Detect which cell encompasses the target text, then output its [X, Y] center coordinate. 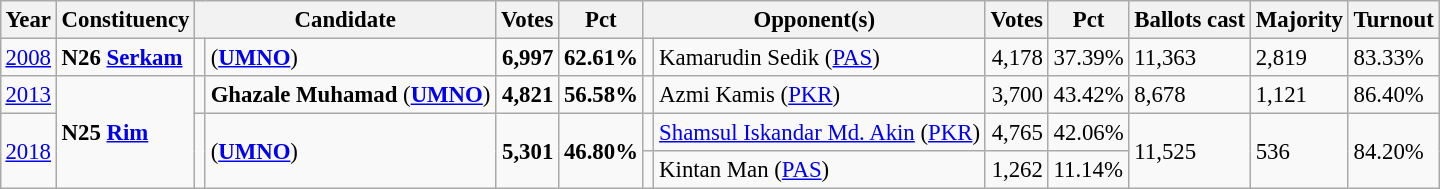
Ballots cast [1190, 20]
2008 [28, 57]
Azmi Kamis (PKR) [820, 95]
56.58% [602, 95]
11.14% [1088, 170]
1,262 [1016, 170]
Majority [1299, 20]
2018 [28, 152]
3,700 [1016, 95]
536 [1299, 152]
84.20% [1394, 152]
62.61% [602, 57]
8,678 [1190, 95]
Candidate [346, 20]
1,121 [1299, 95]
37.39% [1088, 57]
N25 Rim [125, 132]
5,301 [528, 152]
Turnout [1394, 20]
4,765 [1016, 133]
Kamarudin Sedik (PAS) [820, 57]
86.40% [1394, 95]
11,525 [1190, 152]
Opponent(s) [814, 20]
4,821 [528, 95]
42.06% [1088, 133]
Kintan Man (PAS) [820, 170]
43.42% [1088, 95]
Constituency [125, 20]
N26 Serkam [125, 57]
83.33% [1394, 57]
2,819 [1299, 57]
Year [28, 20]
2013 [28, 95]
Shamsul Iskandar Md. Akin (PKR) [820, 133]
Ghazale Muhamad (UMNO) [350, 95]
6,997 [528, 57]
11,363 [1190, 57]
46.80% [602, 152]
4,178 [1016, 57]
